Output the [x, y] coordinate of the center of the cell containing the given text.  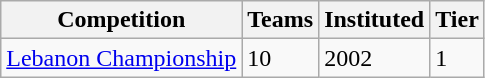
Tier [458, 20]
Teams [280, 20]
Instituted [374, 20]
Competition [122, 20]
Lebanon Championship [122, 58]
1 [458, 58]
10 [280, 58]
2002 [374, 58]
